Identify which cell holds the provided text, then report its (x, y) central coordinate. 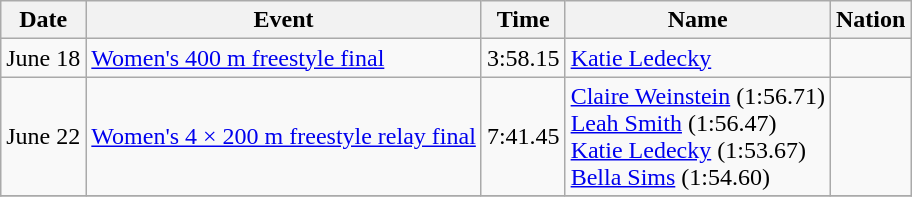
Nation (870, 20)
3:58.15 (523, 58)
Claire Weinstein (1:56.71)Leah Smith (1:56.47)Katie Ledecky (1:53.67)Bella Sims (1:54.60) (698, 136)
Event (284, 20)
June 22 (44, 136)
7:41.45 (523, 136)
June 18 (44, 58)
Time (523, 20)
Katie Ledecky (698, 58)
Women's 400 m freestyle final (284, 58)
Date (44, 20)
Women's 4 × 200 m freestyle relay final (284, 136)
Name (698, 20)
